Return [X, Y] of the center of cell containing provided text 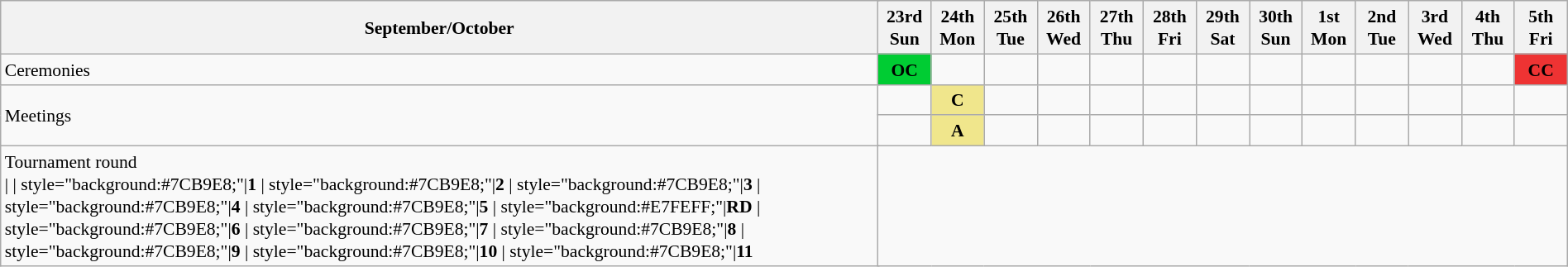
30thSun [1275, 27]
1stMon [1329, 27]
29thSat [1222, 27]
September/October [440, 27]
5thFri [1541, 27]
4thThu [1488, 27]
27thThu [1116, 27]
C [958, 99]
28thFri [1169, 27]
23rdSun [905, 27]
24thMon [958, 27]
26thWed [1064, 27]
A [958, 131]
CC [1541, 69]
Meetings [440, 115]
OC [905, 69]
2ndTue [1382, 27]
25thTue [1011, 27]
Ceremonies [440, 69]
3rdWed [1435, 27]
